From the cell containing the given text, extract its center point as (x, y) coordinate. 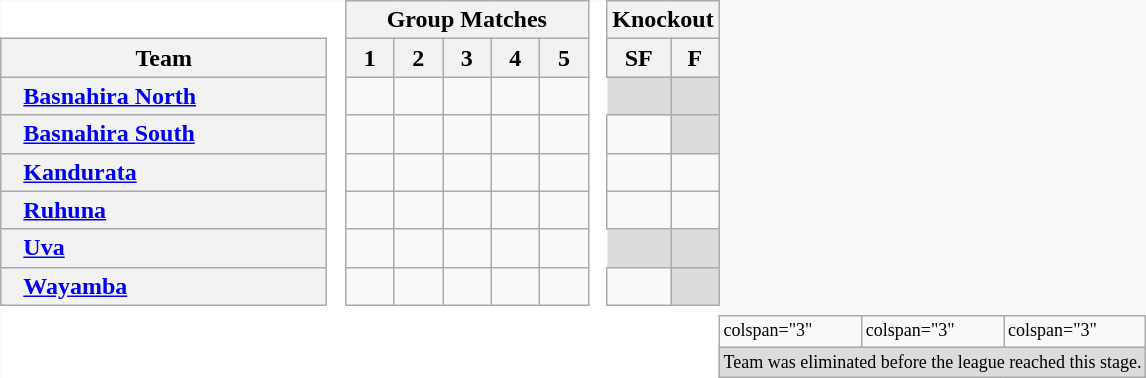
Basnahira North (173, 96)
Kandurata (173, 172)
5 (564, 58)
3 (466, 58)
Basnahira South (173, 134)
4 (516, 58)
Wayamba (173, 286)
SF (639, 58)
Group Matches (466, 20)
Team was eliminated before the league reached this stage. (932, 362)
F (696, 58)
Knockout (663, 20)
2 (418, 58)
Uva (173, 248)
Team (164, 58)
1 (370, 58)
Ruhuna (173, 210)
